Return the (x, y) coordinate for the center point of the cell that contains the specified text.  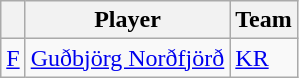
Player (128, 20)
F (13, 58)
Guðbjörg Norðfjörð (128, 58)
Team (264, 20)
KR (264, 58)
